Capture the cell that displays the provided text and extract its [X, Y] central coordinate. 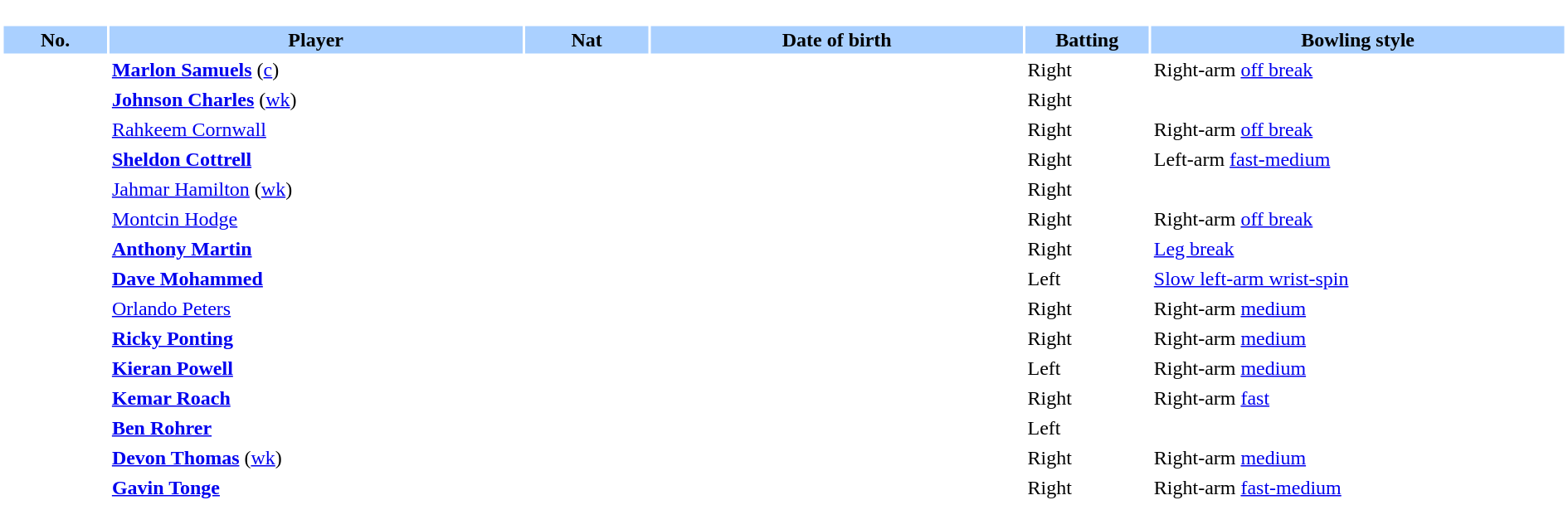
Orlando Peters [316, 308]
Marlon Samuels (c) [316, 70]
Left-arm fast-medium [1358, 159]
Slow left-arm wrist-spin [1358, 279]
Johnson Charles (wk) [316, 100]
Bowling style [1358, 40]
Right-arm fast-medium [1358, 488]
Anthony Martin [316, 249]
Kieran Powell [316, 368]
Jahmar Hamilton (wk) [316, 189]
Right-arm fast [1358, 398]
No. [55, 40]
Dave Mohammed [316, 279]
Leg break [1358, 249]
Sheldon Cottrell [316, 159]
Batting [1087, 40]
Devon Thomas (wk) [316, 458]
Date of birth [837, 40]
Rahkeem Cornwall [316, 129]
Kemar Roach [316, 398]
Montcin Hodge [316, 219]
Nat [586, 40]
Ben Rohrer [316, 428]
Gavin Tonge [316, 488]
Player [316, 40]
Ricky Ponting [316, 338]
